Scan for the cell matching the given text and deliver its (x, y) coordinate at center. 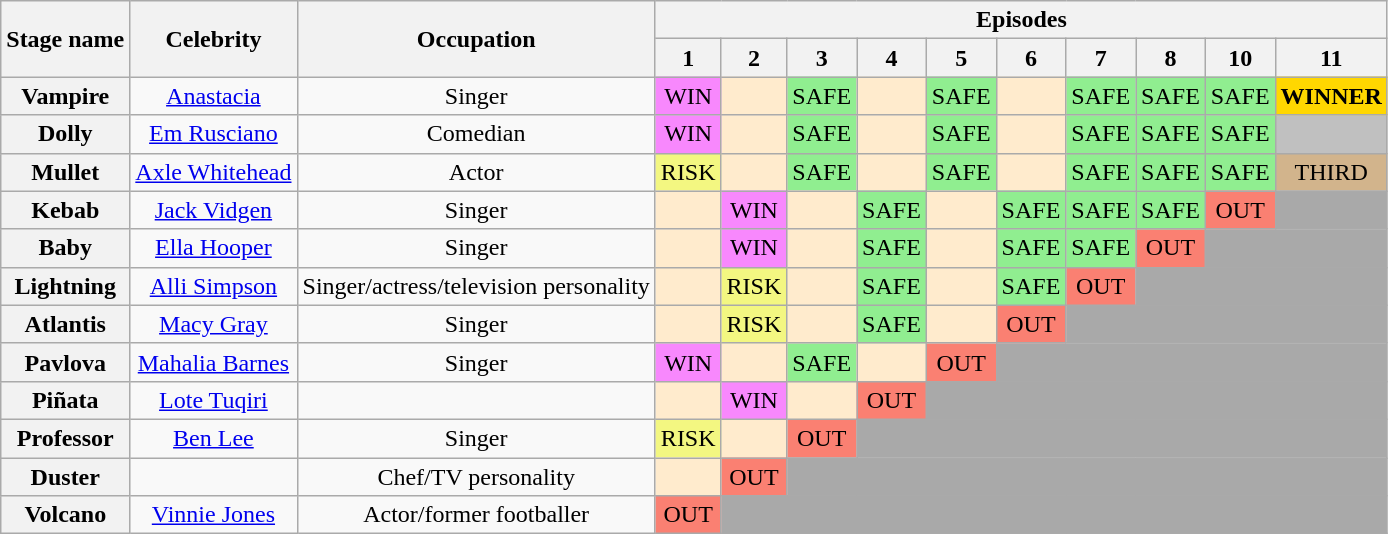
Dolly (66, 134)
Professor (66, 438)
Anastacia (214, 96)
Kebab (66, 210)
Piñata (66, 400)
Occupation (476, 39)
Comedian (476, 134)
Stage name (66, 39)
Celebrity (214, 39)
WINNER (1331, 96)
Alli Simpson (214, 286)
Actor/former footballer (476, 515)
Axle Whitehead (214, 172)
Macy Gray (214, 324)
Mahalia Barnes (214, 362)
5 (961, 58)
Duster (66, 477)
2 (754, 58)
4 (892, 58)
Chef/TV personality (476, 477)
Actor (476, 172)
Em Rusciano (214, 134)
Volcano (66, 515)
Vinnie Jones (214, 515)
Episodes (1021, 20)
Pavlova (66, 362)
Baby (66, 248)
Singer/actress/television personality (476, 286)
Jack Vidgen (214, 210)
Ben Lee (214, 438)
7 (1101, 58)
THIRD (1331, 172)
Mullet (66, 172)
8 (1171, 58)
Ella Hooper (214, 248)
Vampire (66, 96)
3 (822, 58)
11 (1331, 58)
1 (688, 58)
6 (1031, 58)
Atlantis (66, 324)
Lote Tuqiri (214, 400)
10 (1240, 58)
Lightning (66, 286)
